Locate the cell with the specified text and output its [x, y] center coordinate. 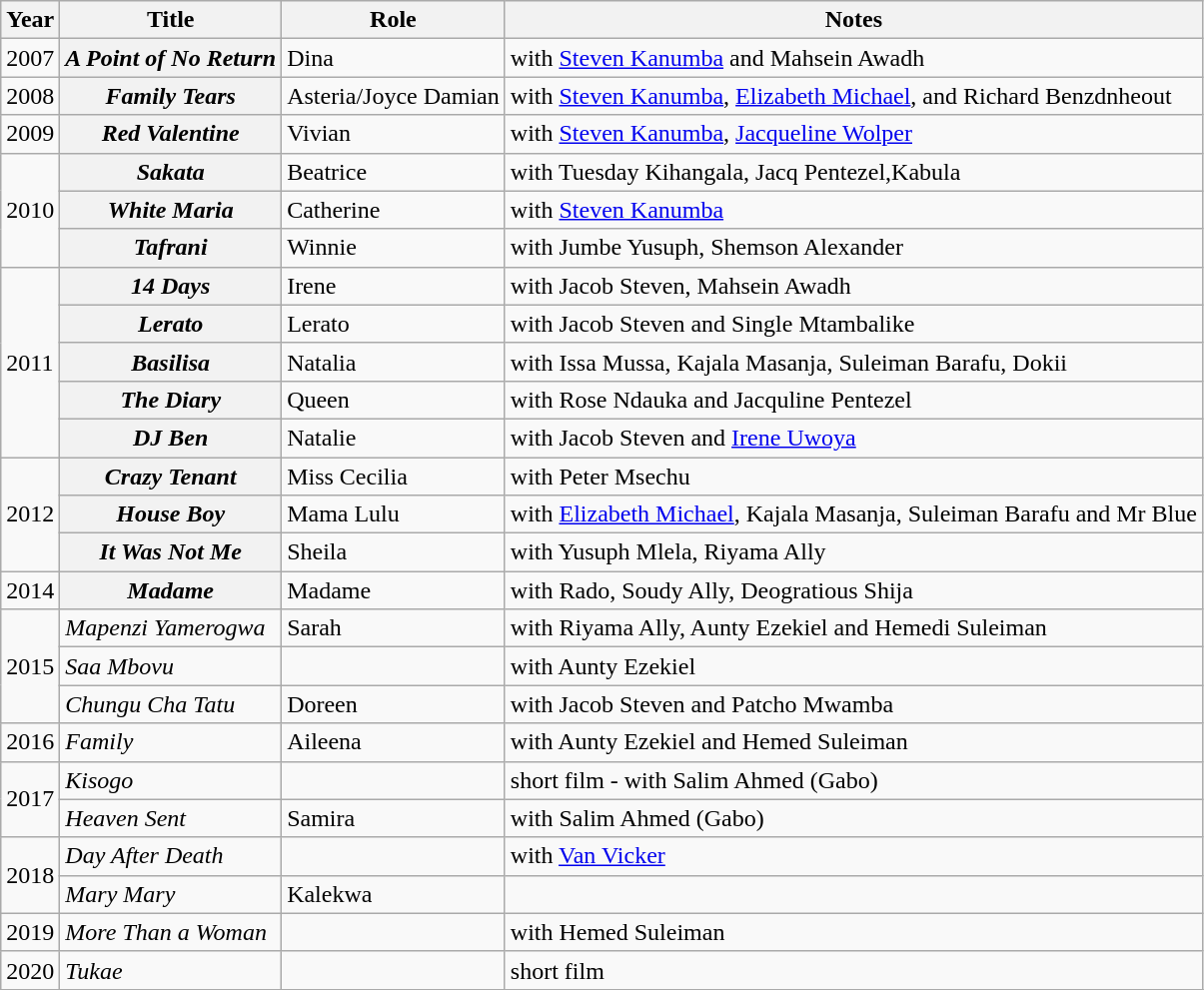
Red Valentine [171, 134]
with Rado, Soudy Ally, Deogratious Shija [853, 590]
with Rose Ndauka and Jacquline Pentezel [853, 400]
Sakata [171, 172]
with Jacob Steven and Single Mtambalike [853, 324]
Notes [853, 20]
Family [171, 742]
Basilisa [171, 362]
with Aunty Ezekiel [853, 666]
with Jacob Steven and Patcho Mwamba [853, 704]
with Elizabeth Michael, Kajala Masanja, Suleiman Barafu and Mr Blue [853, 514]
Dina [394, 58]
A Point of No Return [171, 58]
with Issa Mussa, Kajala Masanja, Suleiman Barafu, Dokii [853, 362]
Aileena [394, 742]
Vivian [394, 134]
Sheila [394, 552]
Saa Mbovu [171, 666]
with Steven Kanumba [853, 210]
Mapenzi Yamerogwa [171, 628]
Catherine [394, 210]
Chungu Cha Tatu [171, 704]
with Van Vicker [853, 856]
with Peter Msechu [853, 477]
Natalie [394, 438]
2012 [30, 514]
Day After Death [171, 856]
Mary Mary [171, 894]
with Jacob Steven and Irene Uwoya [853, 438]
Tukae [171, 970]
The Diary [171, 400]
2020 [30, 970]
More Than a Woman [171, 932]
Title [171, 20]
with Steven Kanumba and Mahsein Awadh [853, 58]
White Maria [171, 210]
with Jacob Steven, Mahsein Awadh [853, 286]
House Boy [171, 514]
2019 [30, 932]
Role [394, 20]
2011 [30, 362]
Family Tears [171, 96]
2016 [30, 742]
with Salim Ahmed (Gabo) [853, 818]
2014 [30, 590]
with Tuesday Kihangala, Jacq Pentezel,Kabula [853, 172]
Natalia [394, 362]
with Jumbe Yusuph, Shemson Alexander [853, 248]
Samira [394, 818]
Kisogo [171, 780]
Heaven Sent [171, 818]
Miss Cecilia [394, 477]
Queen [394, 400]
14 Days [171, 286]
2009 [30, 134]
Irene [394, 286]
with Hemed Suleiman [853, 932]
Asteria/Joyce Damian [394, 96]
short film [853, 970]
Kalekwa [394, 894]
2010 [30, 210]
It Was Not Me [171, 552]
2018 [30, 875]
2017 [30, 799]
Mama Lulu [394, 514]
with Aunty Ezekiel and Hemed Suleiman [853, 742]
DJ Ben [171, 438]
with Steven Kanumba, Jacqueline Wolper [853, 134]
Beatrice [394, 172]
Crazy Tenant [171, 477]
with Riyama Ally, Aunty Ezekiel and Hemedi Suleiman [853, 628]
short film - with Salim Ahmed (Gabo) [853, 780]
Winnie [394, 248]
Doreen [394, 704]
Tafrani [171, 248]
Year [30, 20]
with Yusuph Mlela, Riyama Ally [853, 552]
2007 [30, 58]
with Steven Kanumba, Elizabeth Michael, and Richard Benzdnheout [853, 96]
Sarah [394, 628]
2008 [30, 96]
2015 [30, 666]
